For the text-containing cell, return its midpoint in (X, Y) coordinate format. 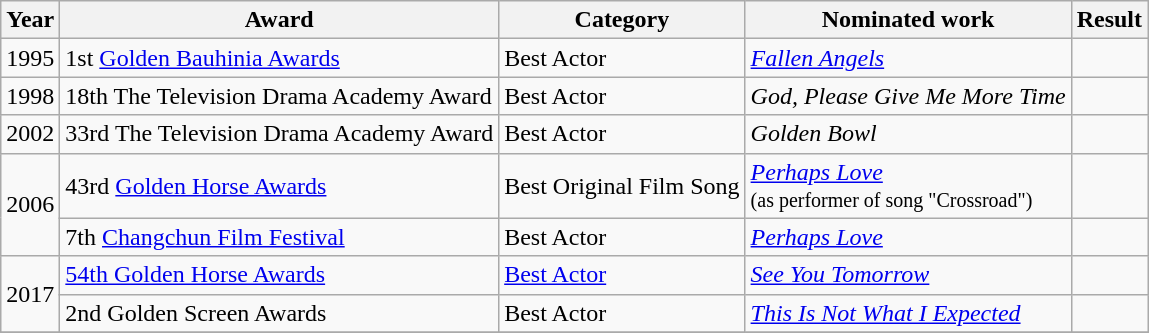
Perhaps Love (908, 237)
Award (280, 20)
18th The Television Drama Academy Award (280, 96)
Perhaps Love(as performer of song "Crossroad") (908, 186)
Year (30, 20)
God, Please Give Me More Time (908, 96)
33rd The Television Drama Academy Award (280, 134)
Nominated work (908, 20)
This Is Not What I Expected (908, 313)
Fallen Angels (908, 58)
See You Tomorrow (908, 275)
2002 (30, 134)
7th Changchun Film Festival (280, 237)
2017 (30, 294)
43rd Golden Horse Awards (280, 186)
Category (622, 20)
2nd Golden Screen Awards (280, 313)
1st Golden Bauhinia Awards (280, 58)
Best Original Film Song (622, 186)
1998 (30, 96)
Golden Bowl (908, 134)
1995 (30, 58)
54th Golden Horse Awards (280, 275)
Result (1109, 20)
2006 (30, 204)
